Extract the [x, y] coordinate from the center of the cell holding the provided text.  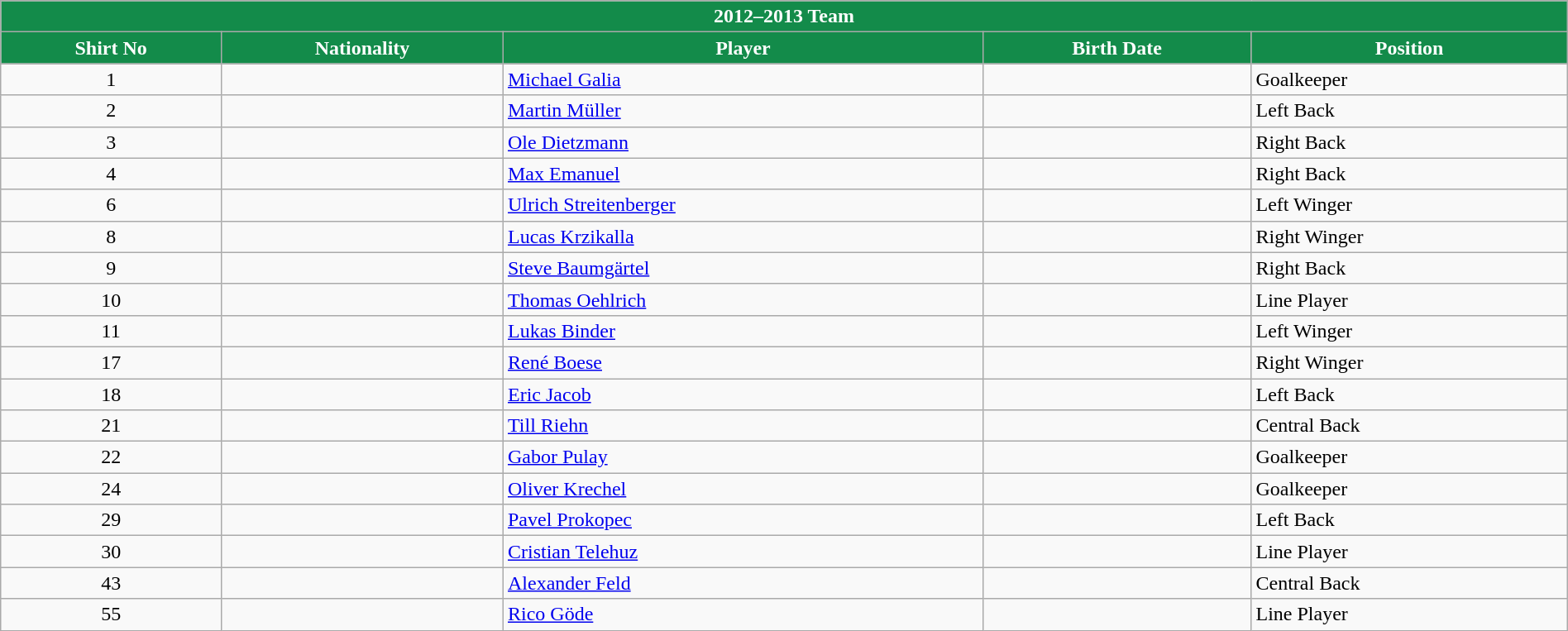
29 [111, 520]
17 [111, 362]
Lucas Krzikalla [743, 237]
Cristian Telehuz [743, 552]
Alexander Feld [743, 583]
2012–2013 Team [784, 17]
Gabor Pulay [743, 457]
8 [111, 237]
Martin Müller [743, 111]
Rico Göde [743, 614]
Thomas Oehlrich [743, 299]
Nationality [362, 48]
Birth Date [1116, 48]
55 [111, 614]
18 [111, 394]
Ulrich Streitenberger [743, 205]
6 [111, 205]
4 [111, 174]
Ole Dietzmann [743, 142]
Till Riehn [743, 426]
24 [111, 489]
René Boese [743, 362]
9 [111, 268]
30 [111, 552]
21 [111, 426]
Position [1409, 48]
Pavel Prokopec [743, 520]
Shirt No [111, 48]
2 [111, 111]
1 [111, 79]
11 [111, 331]
Steve Baumgärtel [743, 268]
10 [111, 299]
Max Emanuel [743, 174]
Eric Jacob [743, 394]
Oliver Krechel [743, 489]
Player [743, 48]
43 [111, 583]
Michael Galia [743, 79]
22 [111, 457]
3 [111, 142]
Lukas Binder [743, 331]
